Pinpoint the cell where the given text exists, returning its [x, y] midpoint coordinate. 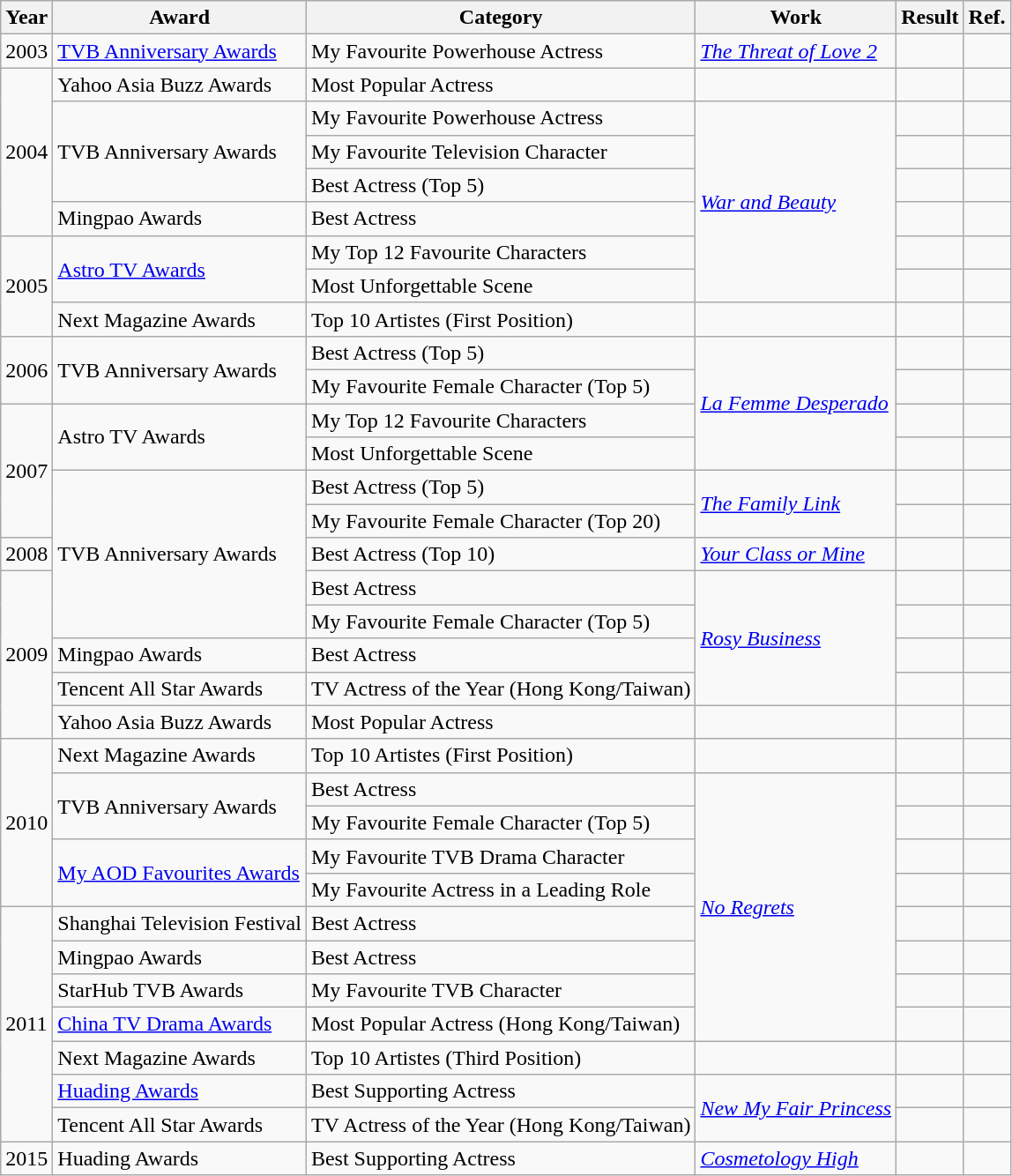
La Femme Desperado [796, 403]
StarHub TVB Awards [180, 991]
2005 [26, 286]
2015 [26, 1158]
China TV Drama Awards [180, 1024]
My Favourite Television Character [501, 152]
2004 [26, 152]
Most Popular Actress (Hong Kong/Taiwan) [501, 1024]
The Family Link [796, 504]
2008 [26, 555]
2007 [26, 471]
New My Fair Princess [796, 1108]
Your Class or Mine [796, 555]
Ref. [987, 18]
My Favourite TVB Character [501, 991]
War and Beauty [796, 202]
No Regrets [796, 906]
2006 [26, 369]
My Favourite Actress in a Leading Role [501, 889]
My AOD Favourites Awards [180, 873]
Cosmetology High [796, 1158]
Award [180, 18]
Best Actress (Top 10) [501, 555]
Category [501, 18]
Rosy Business [796, 638]
My Favourite TVB Drama Character [501, 856]
2010 [26, 822]
Work [796, 18]
Shanghai Television Festival [180, 923]
Top 10 Artistes (Third Position) [501, 1058]
2009 [26, 655]
Result [930, 18]
2003 [26, 51]
The Threat of Love 2 [796, 51]
Year [26, 18]
2011 [26, 1023]
My Favourite Female Character (Top 20) [501, 521]
